From the cell containing the given text, extract its center point as (X, Y) coordinate. 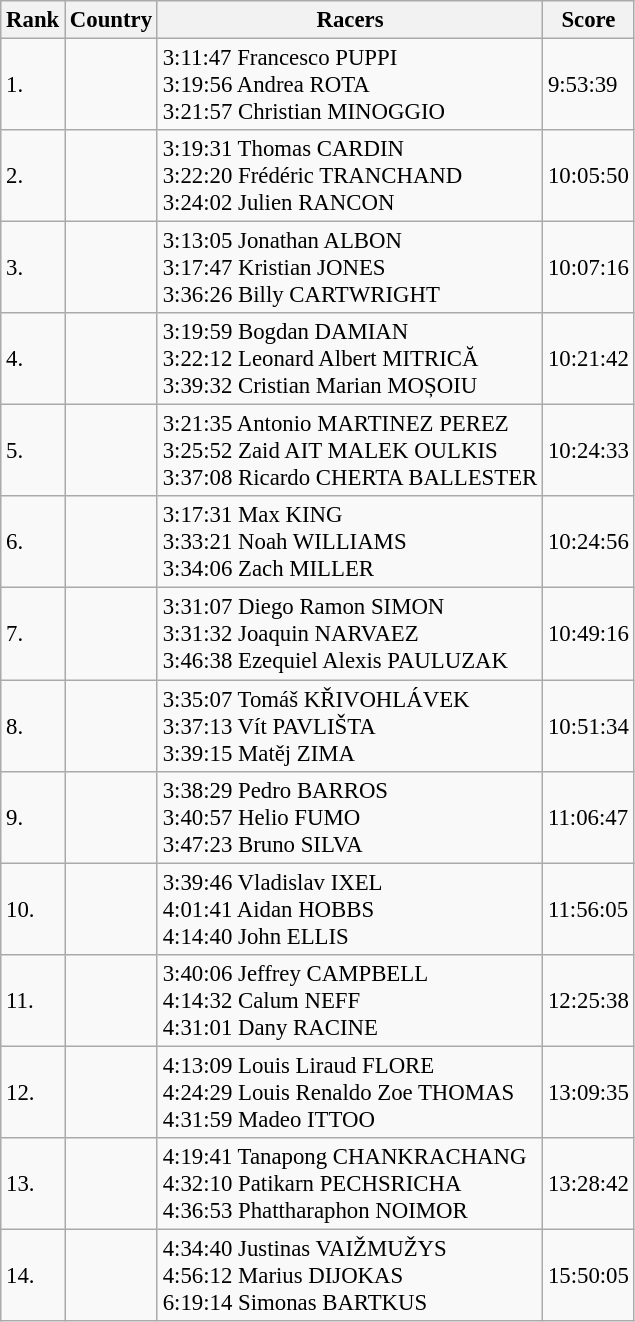
3:19:31 Thomas CARDIN3:22:20 Frédéric TRANCHAND3:24:02 Julien RANCON (350, 176)
10:24:33 (589, 451)
3:21:35 Antonio MARTINEZ PEREZ3:25:52 Zaid AIT MALEK OULKIS3:37:08 Ricardo CHERTA BALLESTER (350, 451)
Score (589, 20)
4:34:40 Justinas VAIŽMUŽYS4:56:12 Marius DIJOKAS6:19:14 Simonas BARTKUS (350, 1275)
15:50:05 (589, 1275)
9. (33, 817)
6. (33, 542)
4:19:41 Tanapong CHANKRACHANG4:32:10 Patikarn PECHSRICHA4:36:53 Phattharaphon NOIMOR (350, 1184)
Racers (350, 20)
11:56:05 (589, 909)
4:13:09 Louis Liraud FLORE4:24:29 Louis Renaldo Zoe THOMAS4:31:59 Madeo ITTOO (350, 1092)
3:31:07 Diego Ramon SIMON3:31:32 Joaquin NARVAEZ3:46:38 Ezequiel Alexis PAULUZAK (350, 634)
3:17:31 Max KING3:33:21 Noah WILLIAMS3:34:06 Zach MILLER (350, 542)
3:35:07 Tomáš KŘIVOHLÁVEK3:37:13 Vít PAVLIŠTA3:39:15 Matěj ZIMA (350, 726)
Rank (33, 20)
10:51:34 (589, 726)
1. (33, 85)
10:49:16 (589, 634)
3:13:05 Jonathan ALBON3:17:47 Kristian JONES3:36:26 Billy CARTWRIGHT (350, 268)
3:11:47 Francesco PUPPI3:19:56 Andrea ROTA3:21:57 Christian MINOGGIO (350, 85)
12. (33, 1092)
9:53:39 (589, 85)
3:39:46 Vladislav IXEL4:01:41 Aidan HOBBS4:14:40 John ELLIS (350, 909)
12:25:38 (589, 1000)
3. (33, 268)
5. (33, 451)
10:24:56 (589, 542)
10:21:42 (589, 359)
13. (33, 1184)
8. (33, 726)
7. (33, 634)
10:07:16 (589, 268)
13:09:35 (589, 1092)
11:06:47 (589, 817)
4. (33, 359)
Country (112, 20)
3:38:29 Pedro BARROS3:40:57 Helio FUMO3:47:23 Bruno SILVA (350, 817)
13:28:42 (589, 1184)
3:40:06 Jeffrey CAMPBELL4:14:32 Calum NEFF4:31:01 Dany RACINE (350, 1000)
3:19:59 Bogdan DAMIAN3:22:12 Leonard Albert MITRICĂ3:39:32 Cristian Marian MOȘOIU (350, 359)
14. (33, 1275)
2. (33, 176)
10:05:50 (589, 176)
11. (33, 1000)
10. (33, 909)
